For the text-containing cell, return its midpoint in [x, y] coordinate format. 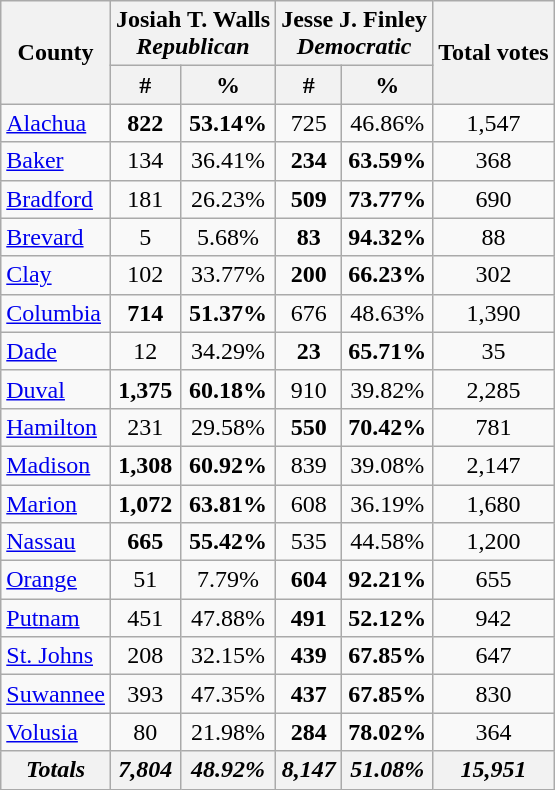
2,147 [494, 465]
Marion [56, 503]
655 [494, 580]
66.23% [388, 275]
36.41% [228, 161]
63.81% [228, 503]
5 [145, 237]
1,308 [145, 465]
364 [494, 732]
102 [145, 275]
Putnam [56, 618]
32.15% [228, 656]
Clay [56, 275]
208 [145, 656]
48.63% [388, 313]
839 [309, 465]
830 [494, 694]
15,951 [494, 770]
St. Johns [56, 656]
Josiah T. Walls Republican [192, 34]
1,390 [494, 313]
55.42% [228, 542]
51.08% [388, 770]
47.35% [228, 694]
2,285 [494, 389]
34.29% [228, 351]
Nassau [56, 542]
Jesse J. Finley Democratic [354, 34]
368 [494, 161]
52.12% [388, 618]
451 [145, 618]
8,147 [309, 770]
1,072 [145, 503]
21.98% [228, 732]
509 [309, 199]
714 [145, 313]
7.79% [228, 580]
491 [309, 618]
181 [145, 199]
1,680 [494, 503]
Hamilton [56, 427]
604 [309, 580]
Brevard [56, 237]
Columbia [56, 313]
439 [309, 656]
550 [309, 427]
Madison [56, 465]
36.19% [388, 503]
94.32% [388, 237]
676 [309, 313]
83 [309, 237]
Baker [56, 161]
284 [309, 732]
Bradford [56, 199]
60.92% [228, 465]
73.77% [388, 199]
53.14% [228, 123]
1,375 [145, 389]
725 [309, 123]
5.68% [228, 237]
Suwannee [56, 694]
393 [145, 694]
44.58% [388, 542]
942 [494, 618]
78.02% [388, 732]
48.92% [228, 770]
Volusia [56, 732]
Orange [56, 580]
39.08% [388, 465]
88 [494, 237]
33.77% [228, 275]
60.18% [228, 389]
822 [145, 123]
302 [494, 275]
Dade [56, 351]
608 [309, 503]
Duval [56, 389]
35 [494, 351]
29.58% [228, 427]
781 [494, 427]
437 [309, 694]
65.71% [388, 351]
63.59% [388, 161]
51 [145, 580]
92.21% [388, 580]
231 [145, 427]
Alachua [56, 123]
County [56, 52]
690 [494, 199]
51.37% [228, 313]
535 [309, 542]
647 [494, 656]
23 [309, 351]
1,200 [494, 542]
Total votes [494, 52]
134 [145, 161]
47.88% [228, 618]
7,804 [145, 770]
70.42% [388, 427]
234 [309, 161]
200 [309, 275]
46.86% [388, 123]
80 [145, 732]
39.82% [388, 389]
910 [309, 389]
12 [145, 351]
1,547 [494, 123]
Totals [56, 770]
26.23% [228, 199]
665 [145, 542]
